Find where the given text appears and provide that cell's center as (x, y) coordinate. 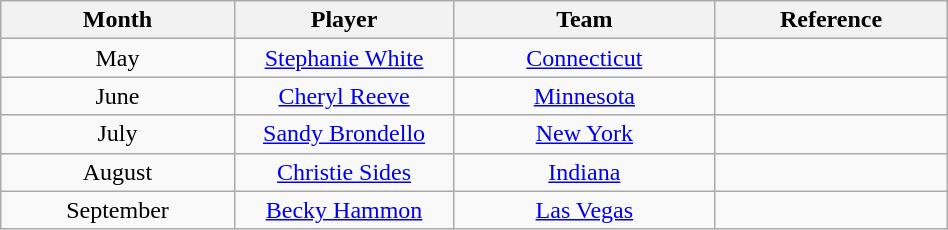
Player (344, 20)
Las Vegas (584, 210)
Becky Hammon (344, 210)
May (118, 58)
Stephanie White (344, 58)
Cheryl Reeve (344, 96)
Team (584, 20)
New York (584, 134)
September (118, 210)
Sandy Brondello (344, 134)
Christie Sides (344, 172)
Reference (831, 20)
August (118, 172)
Minnesota (584, 96)
Connecticut (584, 58)
Indiana (584, 172)
Month (118, 20)
July (118, 134)
June (118, 96)
